Capture the cell that displays the provided text and extract its [x, y] central coordinate. 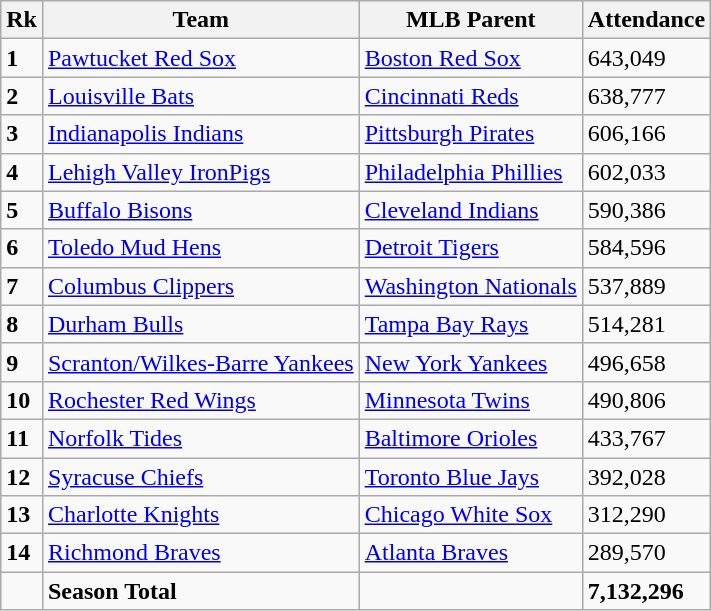
10 [22, 400]
606,166 [646, 134]
4 [22, 172]
Buffalo Bisons [200, 210]
Chicago White Sox [470, 515]
Durham Bulls [200, 324]
312,290 [646, 515]
7,132,296 [646, 591]
Indianapolis Indians [200, 134]
Cincinnati Reds [470, 96]
Attendance [646, 20]
14 [22, 553]
Syracuse Chiefs [200, 477]
643,049 [646, 58]
2 [22, 96]
Toronto Blue Jays [470, 477]
Boston Red Sox [470, 58]
Season Total [200, 591]
289,570 [646, 553]
Pawtucket Red Sox [200, 58]
Louisville Bats [200, 96]
9 [22, 362]
Washington Nationals [470, 286]
5 [22, 210]
Philadelphia Phillies [470, 172]
Columbus Clippers [200, 286]
602,033 [646, 172]
Lehigh Valley IronPigs [200, 172]
3 [22, 134]
Baltimore Orioles [470, 438]
Pittsburgh Pirates [470, 134]
Norfolk Tides [200, 438]
638,777 [646, 96]
590,386 [646, 210]
Scranton/Wilkes-Barre Yankees [200, 362]
Rk [22, 20]
537,889 [646, 286]
392,028 [646, 477]
584,596 [646, 248]
Cleveland Indians [470, 210]
11 [22, 438]
Tampa Bay Rays [470, 324]
12 [22, 477]
496,658 [646, 362]
490,806 [646, 400]
Charlotte Knights [200, 515]
Team [200, 20]
8 [22, 324]
6 [22, 248]
7 [22, 286]
514,281 [646, 324]
Detroit Tigers [470, 248]
1 [22, 58]
New York Yankees [470, 362]
Rochester Red Wings [200, 400]
Richmond Braves [200, 553]
Toledo Mud Hens [200, 248]
433,767 [646, 438]
13 [22, 515]
Minnesota Twins [470, 400]
MLB Parent [470, 20]
Atlanta Braves [470, 553]
